Output the (X, Y) coordinate of the center of the cell containing the given text.  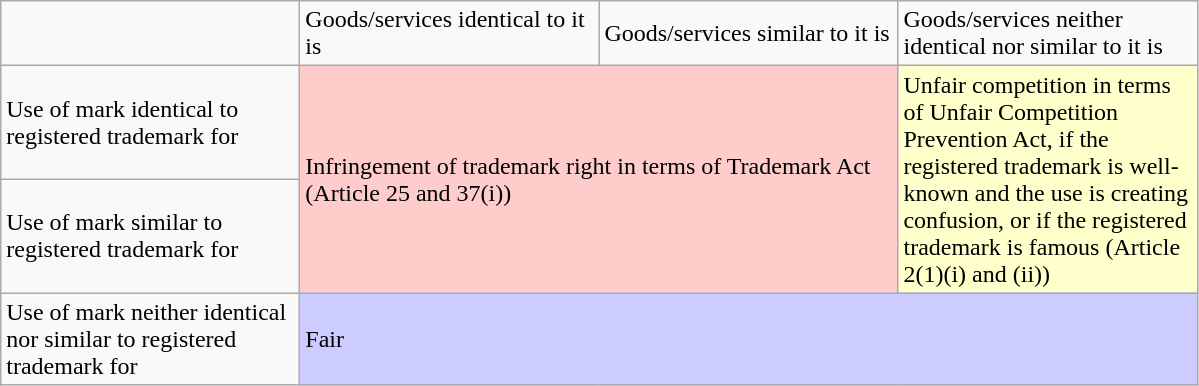
Goods/services similar to it is (748, 34)
Goods/services neither identical nor similar to it is (1048, 34)
Use of mark similar to registered trademark for (150, 236)
Use of mark neither identical nor similar to registered trademark for (150, 339)
Goods/services identical to it is (450, 34)
Infringement of trademark right in terms of Trademark Act (Article 25 and 37(i)) (599, 180)
Fair (748, 339)
Use of mark identical to registered trademark for (150, 123)
